Scan for the cell matching the given text and deliver its [x, y] coordinate at center. 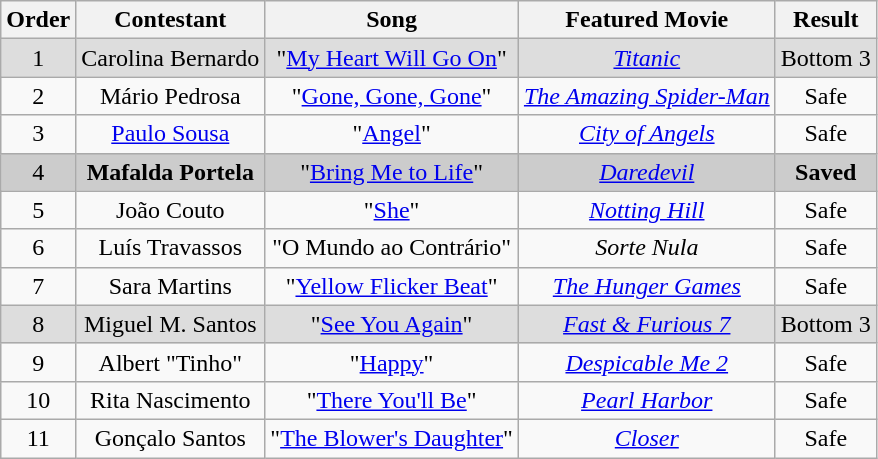
Result [826, 20]
Titanic [646, 58]
11 [38, 438]
Saved [826, 172]
4 [38, 172]
Mário Pedrosa [170, 96]
"My Heart Will Go On" [392, 58]
Order [38, 20]
"There You'll Be" [392, 400]
Albert "Tinho" [170, 362]
Daredevil [646, 172]
10 [38, 400]
Carolina Bernardo [170, 58]
"The Blower's Daughter" [392, 438]
1 [38, 58]
Mafalda Portela [170, 172]
"O Mundo ao Contrário" [392, 248]
9 [38, 362]
Sorte Nula [646, 248]
Miguel M. Santos [170, 324]
The Hunger Games [646, 286]
"Gone, Gone, Gone" [392, 96]
Paulo Sousa [170, 134]
6 [38, 248]
"Yellow Flicker Beat" [392, 286]
3 [38, 134]
City of Angels [646, 134]
"She" [392, 210]
Notting Hill [646, 210]
Featured Movie [646, 20]
Sara Martins [170, 286]
"Happy" [392, 362]
Luís Travassos [170, 248]
Fast & Furious 7 [646, 324]
"Angel" [392, 134]
Closer [646, 438]
The Amazing Spider-Man [646, 96]
5 [38, 210]
João Couto [170, 210]
Contestant [170, 20]
Song [392, 20]
"See You Again" [392, 324]
Pearl Harbor [646, 400]
Rita Nascimento [170, 400]
8 [38, 324]
2 [38, 96]
7 [38, 286]
"Bring Me to Life" [392, 172]
Despicable Me 2 [646, 362]
Gonçalo Santos [170, 438]
